Locate the cell with the specified text and output its (x, y) center coordinate. 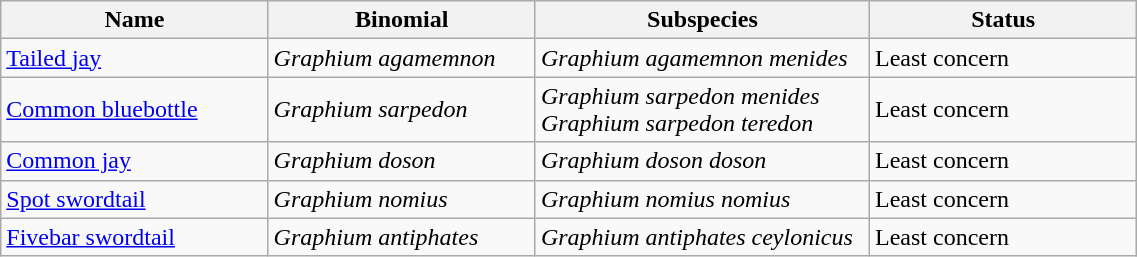
Common bluebottle (134, 110)
Graphium sarpedon (402, 110)
Graphium doson (402, 161)
Binomial (402, 20)
Graphium nomius nomius (702, 199)
Spot swordtail (134, 199)
Graphium sarpedon menidesGraphium sarpedon teredon (702, 110)
Subspecies (702, 20)
Graphium agamemnon menides (702, 58)
Common jay (134, 161)
Graphium antiphates ceylonicus (702, 237)
Tailed jay (134, 58)
Graphium antiphates (402, 237)
Graphium agamemnon (402, 58)
Graphium nomius (402, 199)
Fivebar swordtail (134, 237)
Graphium doson doson (702, 161)
Status (1004, 20)
Name (134, 20)
